Locate the cell with the specified text and output its (X, Y) center coordinate. 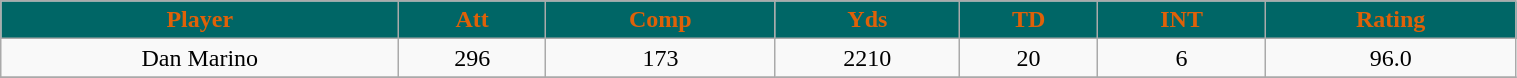
Dan Marino (200, 58)
96.0 (1390, 58)
2210 (867, 58)
Att (472, 20)
296 (472, 58)
173 (660, 58)
Yds (867, 20)
TD (1028, 20)
6 (1182, 58)
Rating (1390, 20)
INT (1182, 20)
Player (200, 20)
20 (1028, 58)
Comp (660, 20)
